Return the (x, y) coordinate for the center point of the cell that contains the specified text.  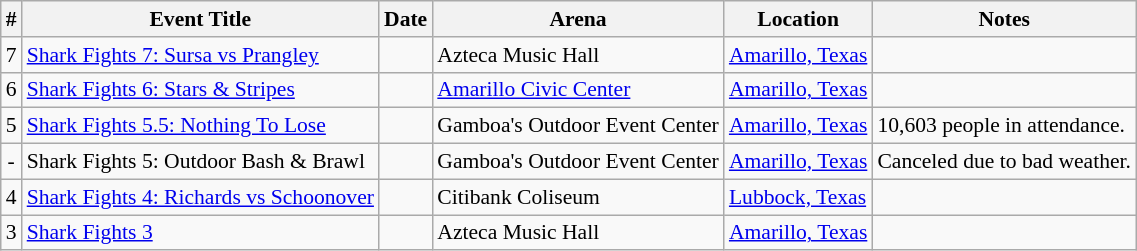
Shark Fights 7: Sursa vs Prangley (200, 55)
7 (12, 55)
3 (12, 233)
4 (12, 197)
Event Title (200, 19)
Amarillo Civic Center (578, 90)
Citibank Coliseum (578, 197)
Canceled due to bad weather. (1004, 162)
Date (406, 19)
Shark Fights 3 (200, 233)
Shark Fights 6: Stars & Stripes (200, 90)
Shark Fights 5: Outdoor Bash & Brawl (200, 162)
# (12, 19)
- (12, 162)
10,603 people in attendance. (1004, 126)
Shark Fights 4: Richards vs Schoonover (200, 197)
5 (12, 126)
Location (798, 19)
Notes (1004, 19)
Shark Fights 5.5: Nothing To Lose (200, 126)
Arena (578, 19)
Lubbock, Texas (798, 197)
6 (12, 90)
